Find where the given text appears and provide that cell's center as [X, Y] coordinate. 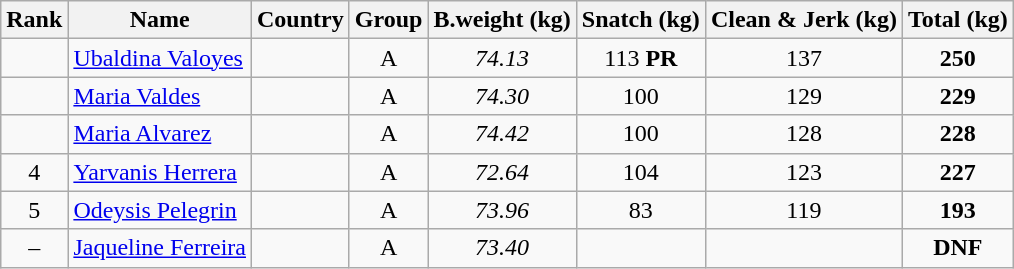
Snatch (kg) [640, 20]
227 [958, 172]
137 [804, 58]
250 [958, 58]
72.64 [502, 172]
Jaqueline Ferreira [160, 248]
DNF [958, 248]
74.42 [502, 134]
Rank [34, 20]
Ubaldina Valoyes [160, 58]
– [34, 248]
Name [160, 20]
5 [34, 210]
B.weight (kg) [502, 20]
Odeysis Pelegrin [160, 210]
Yarvanis Herrera [160, 172]
229 [958, 96]
4 [34, 172]
193 [958, 210]
123 [804, 172]
Maria Alvarez [160, 134]
Clean & Jerk (kg) [804, 20]
228 [958, 134]
Country [301, 20]
129 [804, 96]
Group [388, 20]
119 [804, 210]
Total (kg) [958, 20]
113 PR [640, 58]
104 [640, 172]
74.30 [502, 96]
73.96 [502, 210]
73.40 [502, 248]
74.13 [502, 58]
Maria Valdes [160, 96]
83 [640, 210]
128 [804, 134]
